Determine the (X, Y) coordinate at the center of the cell enclosing the given text.  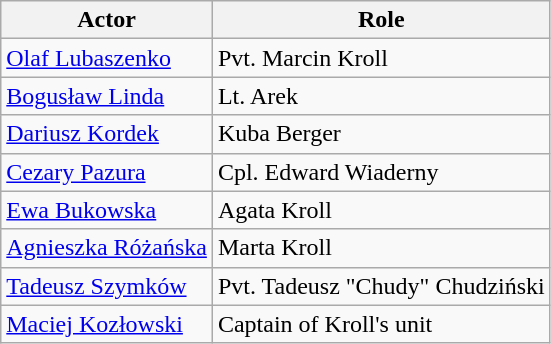
Bogusław Linda (107, 96)
Dariusz Kordek (107, 134)
Lt. Arek (381, 96)
Olaf Lubaszenko (107, 58)
Tadeusz Szymków (107, 286)
Pvt. Tadeusz "Chudy" Chudziński (381, 286)
Maciej Kozłowski (107, 324)
Ewa Bukowska (107, 210)
Cezary Pazura (107, 172)
Pvt. Marcin Kroll (381, 58)
Kuba Berger (381, 134)
Actor (107, 20)
Marta Kroll (381, 248)
Captain of Kroll's unit (381, 324)
Role (381, 20)
Cpl. Edward Wiaderny (381, 172)
Agnieszka Różańska (107, 248)
Agata Kroll (381, 210)
